Find where the given text appears and provide that cell's center as [X, Y] coordinate. 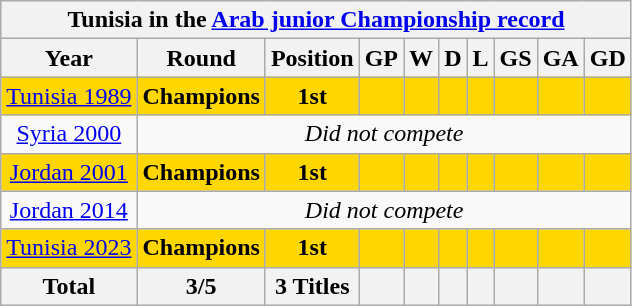
Position [312, 58]
Tunisia 1989 [69, 96]
GP [381, 58]
L [480, 58]
Tunisia in the Arab junior Championship record [316, 20]
GS [516, 58]
3/5 [201, 286]
GA [560, 58]
GD [608, 58]
W [422, 58]
D [453, 58]
Jordan 2014 [69, 210]
3 Titles [312, 286]
Syria 2000 [69, 134]
Round [201, 58]
Total [69, 286]
Jordan 2001 [69, 172]
Tunisia 2023 [69, 248]
Year [69, 58]
